Identify which cell holds the provided text, then report its (X, Y) central coordinate. 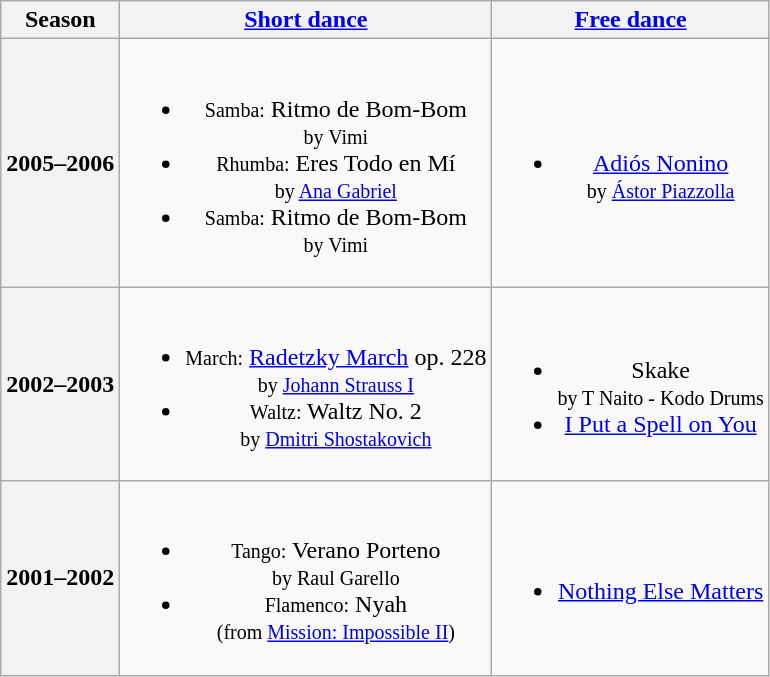
Free dance (630, 20)
Season (60, 20)
Tango: Verano Porteno by Raul Garello Flamenco: Nyah (from Mission: Impossible II) (306, 578)
Samba: Ritmo de Bom-Bom by Vimi Rhumba: Eres Todo en Mí by Ana Gabriel Samba: Ritmo de Bom-Bom by Vimi (306, 163)
Skake by T Naito - Kodo Drums I Put a Spell on You (630, 384)
2005–2006 (60, 163)
2002–2003 (60, 384)
Adiós Nonino by Ástor Piazzolla (630, 163)
March: Radetzky March op. 228 by Johann Strauss I Waltz: Waltz No. 2 by Dmitri Shostakovich (306, 384)
Nothing Else Matters (630, 578)
Short dance (306, 20)
2001–2002 (60, 578)
